Return [X, Y] of the center of cell containing provided text 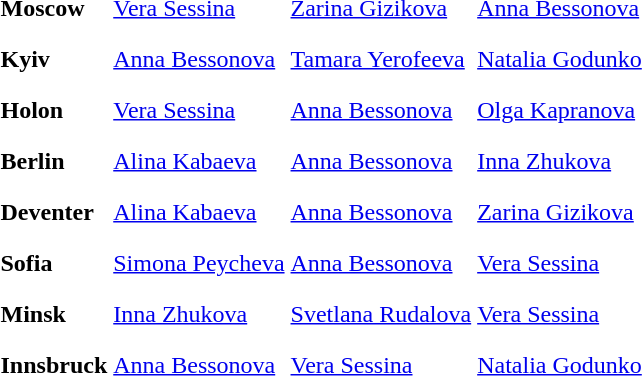
Inna Zhukova [199, 314]
Vera Sessina [199, 110]
Simona Peycheva [199, 263]
Tamara Yerofeeva [381, 59]
Svetlana Rudalova [381, 314]
